Locate the cell with the specified text and output its [X, Y] center coordinate. 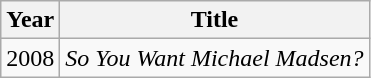
Title [214, 20]
Year [30, 20]
2008 [30, 58]
So You Want Michael Madsen? [214, 58]
